From the cell containing the given text, extract its center point as (x, y) coordinate. 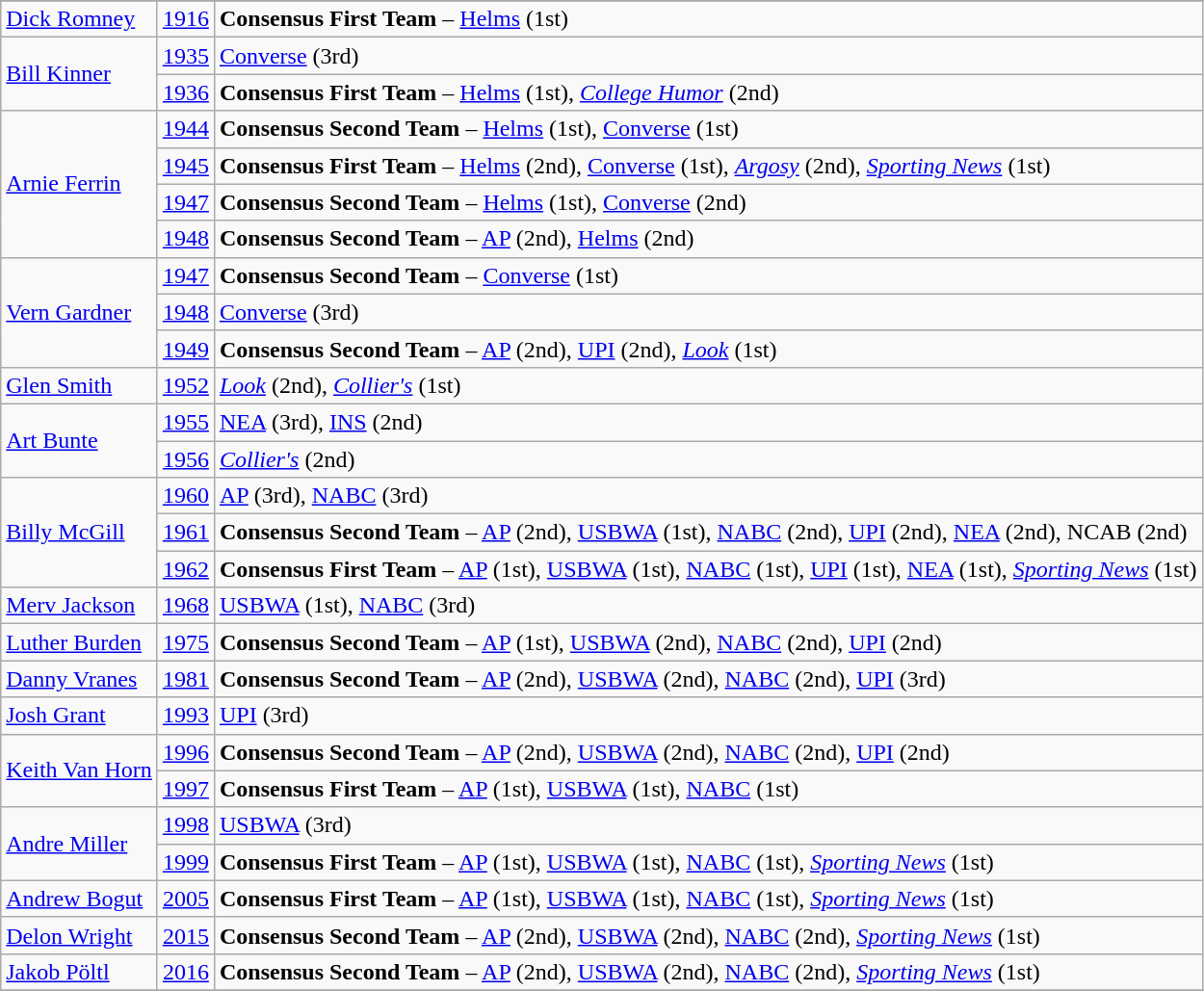
1962 (185, 569)
Glen Smith (79, 385)
Delon Wright (79, 935)
Dick Romney (79, 19)
Jakob Pöltl (79, 972)
Consensus Second Team – AP (2nd), USBWA (1st), NABC (2nd), UPI (2nd), NEA (2nd), NCAB (2nd) (708, 533)
NEA (3rd), INS (2nd) (708, 422)
Consensus First Team – Helms (1st) (708, 19)
Andre Miller (79, 844)
Consensus First Team – Helms (2nd), Converse (1st), Argosy (2nd), Sporting News (1st) (708, 166)
1945 (185, 166)
Consensus Second Team – AP (2nd), USBWA (2nd), NABC (2nd), UPI (2nd) (708, 752)
1999 (185, 862)
1936 (185, 92)
Luther Burden (79, 642)
1956 (185, 459)
1996 (185, 752)
Consensus First Team – AP (1st), USBWA (1st), NABC (1st), UPI (1st), NEA (1st), Sporting News (1st) (708, 569)
Consensus Second Team – Helms (1st), Converse (1st) (708, 129)
Andrew Bogut (79, 899)
Consensus Second Team – AP (2nd), Helms (2nd) (708, 239)
2015 (185, 935)
1981 (185, 679)
1997 (185, 789)
Consensus Second Team – AP (2nd), USBWA (2nd), NABC (2nd), UPI (3rd) (708, 679)
Look (2nd), Collier's (1st) (708, 385)
Consensus First Team – Helms (1st), College Humor (2nd) (708, 92)
USBWA (3rd) (708, 825)
Josh Grant (79, 716)
1961 (185, 533)
Consensus Second Team – AP (2nd), UPI (2nd), Look (1st) (708, 349)
Danny Vranes (79, 679)
Consensus Second Team – Converse (1st) (708, 275)
2016 (185, 972)
Consensus First Team – AP (1st), USBWA (1st), NABC (1st) (708, 789)
Consensus Second Team – AP (1st), USBWA (2nd), NABC (2nd), UPI (2nd) (708, 642)
Billy McGill (79, 533)
Bill Kinner (79, 74)
Arnie Ferrin (79, 184)
1949 (185, 349)
Consensus Second Team – Helms (1st), Converse (2nd) (708, 202)
Vern Gardner (79, 312)
USBWA (1st), NABC (3rd) (708, 606)
1993 (185, 716)
1952 (185, 385)
1968 (185, 606)
1998 (185, 825)
1916 (185, 19)
Keith Van Horn (79, 770)
1960 (185, 496)
AP (3rd), NABC (3rd) (708, 496)
2005 (185, 899)
UPI (3rd) (708, 716)
1955 (185, 422)
1935 (185, 56)
Merv Jackson (79, 606)
1975 (185, 642)
Art Bunte (79, 440)
Collier's (2nd) (708, 459)
1944 (185, 129)
